Search for the cell housing the specified text and yield its (x, y) center coordinate. 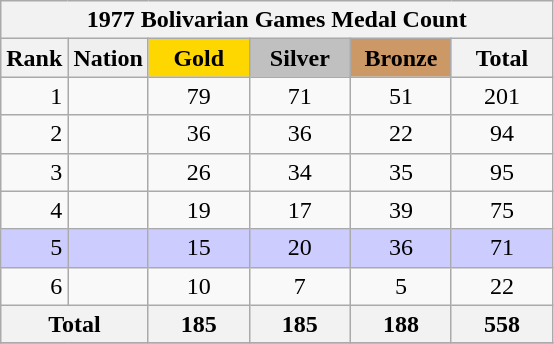
79 (198, 96)
Gold (198, 58)
10 (198, 286)
1977 Bolivarian Games Medal Count (277, 20)
20 (300, 248)
Bronze (400, 58)
75 (502, 210)
17 (300, 210)
Silver (300, 58)
3 (34, 172)
51 (400, 96)
188 (400, 324)
4 (34, 210)
39 (400, 210)
1 (34, 96)
35 (400, 172)
26 (198, 172)
2 (34, 134)
558 (502, 324)
6 (34, 286)
7 (300, 286)
201 (502, 96)
19 (198, 210)
Nation (108, 58)
95 (502, 172)
34 (300, 172)
94 (502, 134)
15 (198, 248)
Rank (34, 58)
